Return [X, Y] of the center of cell containing provided text 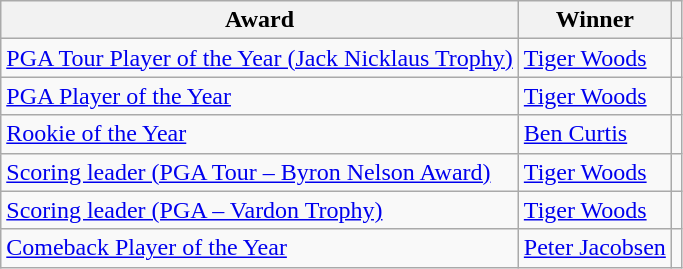
Winner [594, 20]
Rookie of the Year [260, 134]
Comeback Player of the Year [260, 248]
Ben Curtis [594, 134]
PGA Tour Player of the Year (Jack Nicklaus Trophy) [260, 58]
Scoring leader (PGA Tour – Byron Nelson Award) [260, 172]
PGA Player of the Year [260, 96]
Scoring leader (PGA – Vardon Trophy) [260, 210]
Award [260, 20]
Peter Jacobsen [594, 248]
